Output the [X, Y] coordinate of the center of the cell containing the given text.  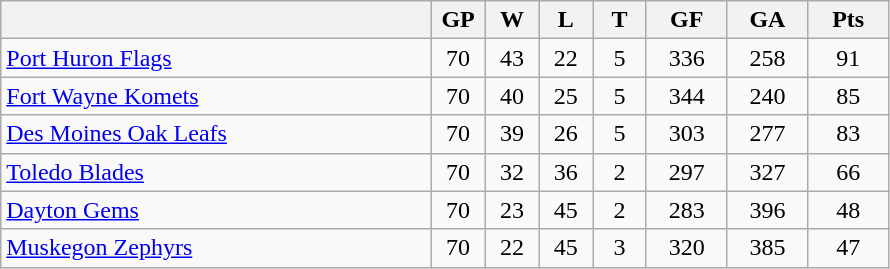
396 [768, 210]
283 [686, 210]
32 [512, 172]
258 [768, 58]
GF [686, 20]
336 [686, 58]
240 [768, 96]
L [566, 20]
83 [848, 134]
Port Huron Flags [216, 58]
297 [686, 172]
327 [768, 172]
Toledo Blades [216, 172]
91 [848, 58]
25 [566, 96]
43 [512, 58]
GA [768, 20]
85 [848, 96]
385 [768, 248]
320 [686, 248]
GP [458, 20]
Dayton Gems [216, 210]
26 [566, 134]
23 [512, 210]
277 [768, 134]
Des Moines Oak Leafs [216, 134]
Muskegon Zephyrs [216, 248]
48 [848, 210]
303 [686, 134]
Pts [848, 20]
344 [686, 96]
T [620, 20]
66 [848, 172]
36 [566, 172]
39 [512, 134]
40 [512, 96]
W [512, 20]
Fort Wayne Komets [216, 96]
47 [848, 248]
3 [620, 248]
